Scan for the cell matching the given text and deliver its (x, y) coordinate at center. 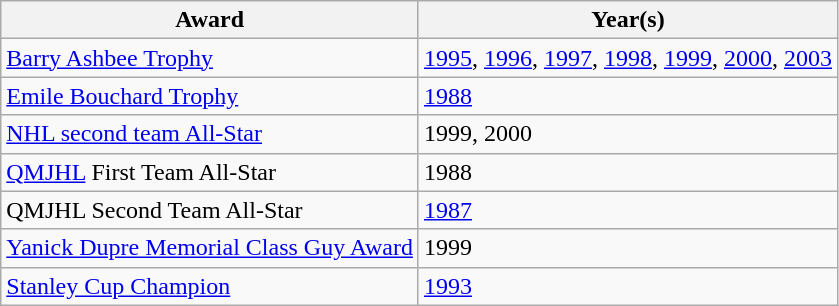
Barry Ashbee Trophy (210, 58)
1999, 2000 (628, 134)
Award (210, 20)
1999 (628, 248)
QMJHL First Team All-Star (210, 172)
Year(s) (628, 20)
NHL second team All-Star (210, 134)
Yanick Dupre Memorial Class Guy Award (210, 248)
Stanley Cup Champion (210, 286)
1993 (628, 286)
Emile Bouchard Trophy (210, 96)
1987 (628, 210)
1995, 1996, 1997, 1998, 1999, 2000, 2003 (628, 58)
QMJHL Second Team All-Star (210, 210)
